From the cell containing the given text, extract its center point as (X, Y) coordinate. 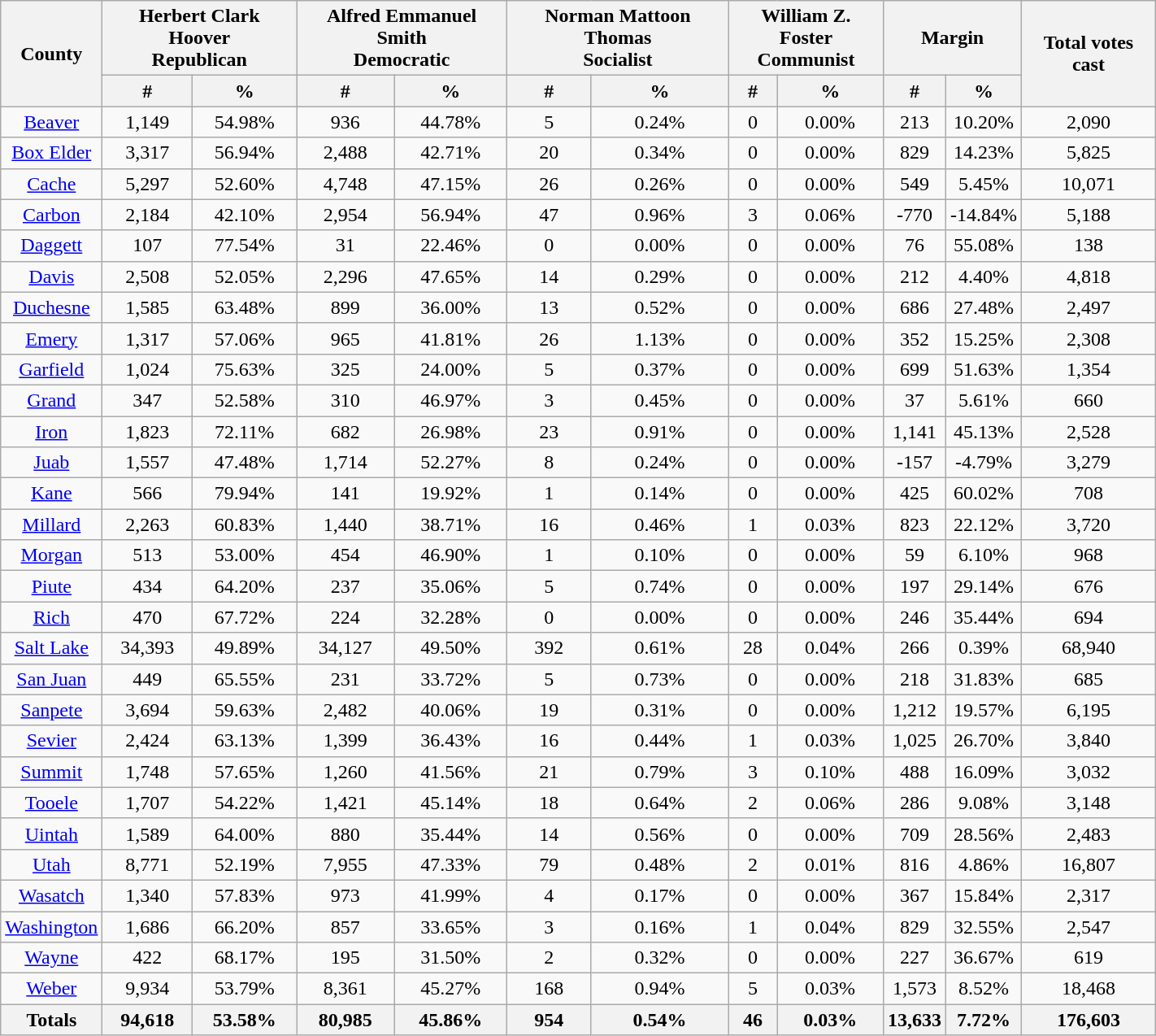
488 (915, 772)
936 (345, 122)
68.17% (245, 958)
0.44% (660, 741)
Juab (52, 463)
2,954 (345, 215)
676 (1089, 586)
1,748 (148, 772)
4,748 (345, 184)
60.02% (984, 494)
79.94% (245, 494)
47.15% (450, 184)
422 (148, 958)
34,127 (345, 648)
2,424 (148, 741)
38.71% (450, 525)
286 (915, 803)
53.00% (245, 555)
65.55% (245, 679)
45.27% (450, 989)
212 (915, 276)
566 (148, 494)
107 (148, 246)
1,585 (148, 307)
1,440 (345, 525)
64.20% (245, 586)
14.23% (984, 153)
708 (1089, 494)
213 (915, 122)
Emery (52, 338)
2,508 (148, 276)
4.40% (984, 276)
3,279 (1089, 463)
0.16% (660, 926)
3,720 (1089, 525)
27.48% (984, 307)
60.83% (245, 525)
59.63% (245, 710)
0.31% (660, 710)
41.99% (450, 895)
William Z. FosterCommunist (806, 38)
2,528 (1089, 432)
County (52, 54)
1,141 (915, 432)
6,195 (1089, 710)
325 (345, 369)
0.29% (660, 276)
33.72% (450, 679)
Garfield (52, 369)
Kane (52, 494)
Wayne (52, 958)
549 (915, 184)
434 (148, 586)
10,071 (1089, 184)
237 (345, 586)
0.52% (660, 307)
0.17% (660, 895)
686 (915, 307)
0.54% (660, 1020)
1,557 (148, 463)
2,296 (345, 276)
2,547 (1089, 926)
699 (915, 369)
-770 (915, 215)
52.05% (245, 276)
2,308 (1089, 338)
32.28% (450, 617)
19.92% (450, 494)
19.57% (984, 710)
15.84% (984, 895)
47 (550, 215)
76 (915, 246)
0.46% (660, 525)
347 (148, 400)
1,421 (345, 803)
18,468 (1089, 989)
0.26% (660, 184)
49.89% (245, 648)
26.98% (450, 432)
8,771 (148, 864)
246 (915, 617)
Iron (52, 432)
6.10% (984, 555)
1,317 (148, 338)
29.14% (984, 586)
197 (915, 586)
2,184 (148, 215)
24.00% (450, 369)
55.08% (984, 246)
3,148 (1089, 803)
Norman Mattoon ThomasSocialist (618, 38)
9.08% (984, 803)
28.56% (984, 834)
3,694 (148, 710)
16,807 (1089, 864)
52.60% (245, 184)
513 (148, 555)
32.55% (984, 926)
21 (550, 772)
52.27% (450, 463)
0.91% (660, 432)
Sanpete (52, 710)
67.72% (245, 617)
1,686 (148, 926)
968 (1089, 555)
-4.79% (984, 463)
816 (915, 864)
1.13% (660, 338)
1,149 (148, 122)
138 (1089, 246)
141 (345, 494)
899 (345, 307)
Utah (52, 864)
Alfred Emmanuel SmithDemocratic (402, 38)
Salt Lake (52, 648)
Box Elder (52, 153)
857 (345, 926)
449 (148, 679)
77.54% (245, 246)
37 (915, 400)
7.72% (984, 1020)
51.63% (984, 369)
195 (345, 958)
35.06% (450, 586)
367 (915, 895)
Tooele (52, 803)
0.34% (660, 153)
227 (915, 958)
224 (345, 617)
709 (915, 834)
79 (550, 864)
694 (1089, 617)
47.65% (450, 276)
53.58% (245, 1020)
1,025 (915, 741)
0.64% (660, 803)
352 (915, 338)
57.65% (245, 772)
2,263 (148, 525)
54.98% (245, 122)
1,714 (345, 463)
4.86% (984, 864)
0.61% (660, 648)
5,297 (148, 184)
41.81% (450, 338)
33.65% (450, 926)
13,633 (915, 1020)
2,482 (345, 710)
7,955 (345, 864)
965 (345, 338)
10.20% (984, 122)
5,188 (1089, 215)
40.06% (450, 710)
0.14% (660, 494)
Duchesne (52, 307)
54.22% (245, 803)
0.79% (660, 772)
973 (345, 895)
36.67% (984, 958)
49.50% (450, 648)
26.70% (984, 741)
San Juan (52, 679)
310 (345, 400)
5.61% (984, 400)
0.37% (660, 369)
Summit (52, 772)
1,823 (148, 432)
31.83% (984, 679)
2,497 (1089, 307)
Carbon (52, 215)
13 (550, 307)
682 (345, 432)
94,618 (148, 1020)
823 (915, 525)
0.48% (660, 864)
36.00% (450, 307)
31 (345, 246)
0.39% (984, 648)
16.09% (984, 772)
0.94% (660, 989)
1,573 (915, 989)
1,340 (148, 895)
64.00% (245, 834)
15.25% (984, 338)
954 (550, 1020)
22.46% (450, 246)
80,985 (345, 1020)
Uintah (52, 834)
392 (550, 648)
Davis (52, 276)
1,354 (1089, 369)
Cache (52, 184)
4,818 (1089, 276)
Washington (52, 926)
2,483 (1089, 834)
Morgan (52, 555)
1,260 (345, 772)
23 (550, 432)
75.63% (245, 369)
8,361 (345, 989)
68,940 (1089, 648)
28 (753, 648)
9,934 (148, 989)
36.43% (450, 741)
Weber (52, 989)
45.86% (450, 1020)
46 (753, 1020)
619 (1089, 958)
1,707 (148, 803)
2,317 (1089, 895)
454 (345, 555)
2,488 (345, 153)
3,032 (1089, 772)
Herbert Clark HooverRepublican (200, 38)
Daggett (52, 246)
52.58% (245, 400)
Totals (52, 1020)
46.90% (450, 555)
42.10% (245, 215)
231 (345, 679)
18 (550, 803)
46.97% (450, 400)
1,589 (148, 834)
Piute (52, 586)
0.45% (660, 400)
63.13% (245, 741)
34,393 (148, 648)
57.06% (245, 338)
0.56% (660, 834)
3,840 (1089, 741)
8.52% (984, 989)
470 (148, 617)
5,825 (1089, 153)
72.11% (245, 432)
19 (550, 710)
8 (550, 463)
880 (345, 834)
660 (1089, 400)
685 (1089, 679)
176,603 (1089, 1020)
45.13% (984, 432)
44.78% (450, 122)
53.79% (245, 989)
0.73% (660, 679)
168 (550, 989)
218 (915, 679)
42.71% (450, 153)
22.12% (984, 525)
1,024 (148, 369)
-14.84% (984, 215)
63.48% (245, 307)
Total votes cast (1089, 54)
31.50% (450, 958)
0.74% (660, 586)
1,399 (345, 741)
20 (550, 153)
-157 (915, 463)
2,090 (1089, 122)
4 (550, 895)
1,212 (915, 710)
Wasatch (52, 895)
52.19% (245, 864)
47.48% (245, 463)
425 (915, 494)
45.14% (450, 803)
5.45% (984, 184)
0.96% (660, 215)
41.56% (450, 772)
3,317 (148, 153)
47.33% (450, 864)
59 (915, 555)
66.20% (245, 926)
0.32% (660, 958)
0.01% (831, 864)
Sevier (52, 741)
57.83% (245, 895)
Beaver (52, 122)
266 (915, 648)
Grand (52, 400)
Margin (953, 38)
Rich (52, 617)
Millard (52, 525)
